Output the (X, Y) coordinate of the center of the cell containing the given text.  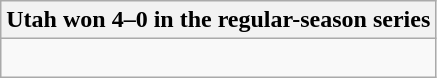
Utah won 4–0 in the regular-season series (218, 20)
